Locate the cell with the specified text and output its (X, Y) center coordinate. 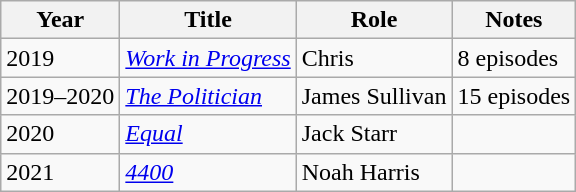
Role (374, 20)
James Sullivan (374, 96)
Work in Progress (208, 58)
2021 (60, 172)
The Politician (208, 96)
8 episodes (514, 58)
Chris (374, 58)
2020 (60, 134)
Jack Starr (374, 134)
Noah Harris (374, 172)
Title (208, 20)
Year (60, 20)
2019–2020 (60, 96)
Notes (514, 20)
Equal (208, 134)
2019 (60, 58)
15 episodes (514, 96)
4400 (208, 172)
